Pinpoint the cell where the given text exists, returning its [x, y] midpoint coordinate. 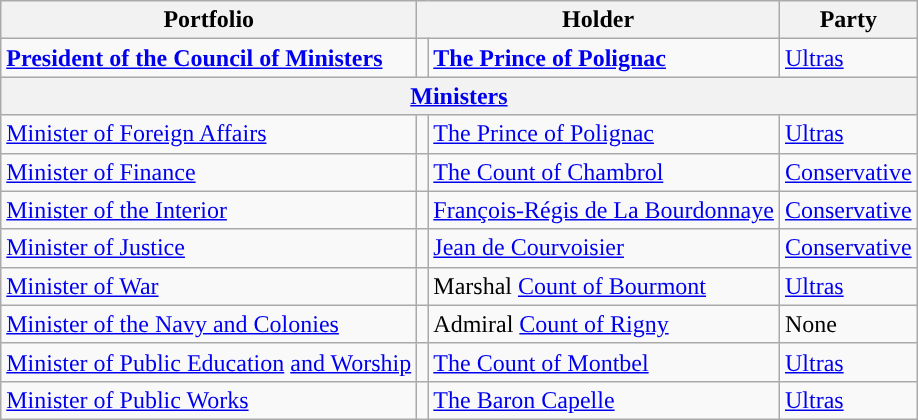
The Count of Montbel [604, 362]
Minister of Public Works [209, 400]
Minister of War [209, 286]
Party [848, 20]
Admiral Count of Rigny [604, 324]
Ministers [459, 96]
Minister of Foreign Affairs [209, 134]
Portfolio [209, 20]
None [848, 324]
Minister of the Interior [209, 210]
The Baron Capelle [604, 400]
Minister of Justice [209, 248]
The Count of Chambrol [604, 172]
Holder [598, 20]
Minister of Public Education and Worship [209, 362]
François-Régis de La Bourdonnaye [604, 210]
Minister of the Navy and Colonies [209, 324]
Marshal Count of Bourmont [604, 286]
Jean de Courvoisier [604, 248]
Minister of Finance [209, 172]
President of the Council of Ministers [209, 58]
